For the text-containing cell, return its midpoint in (x, y) coordinate format. 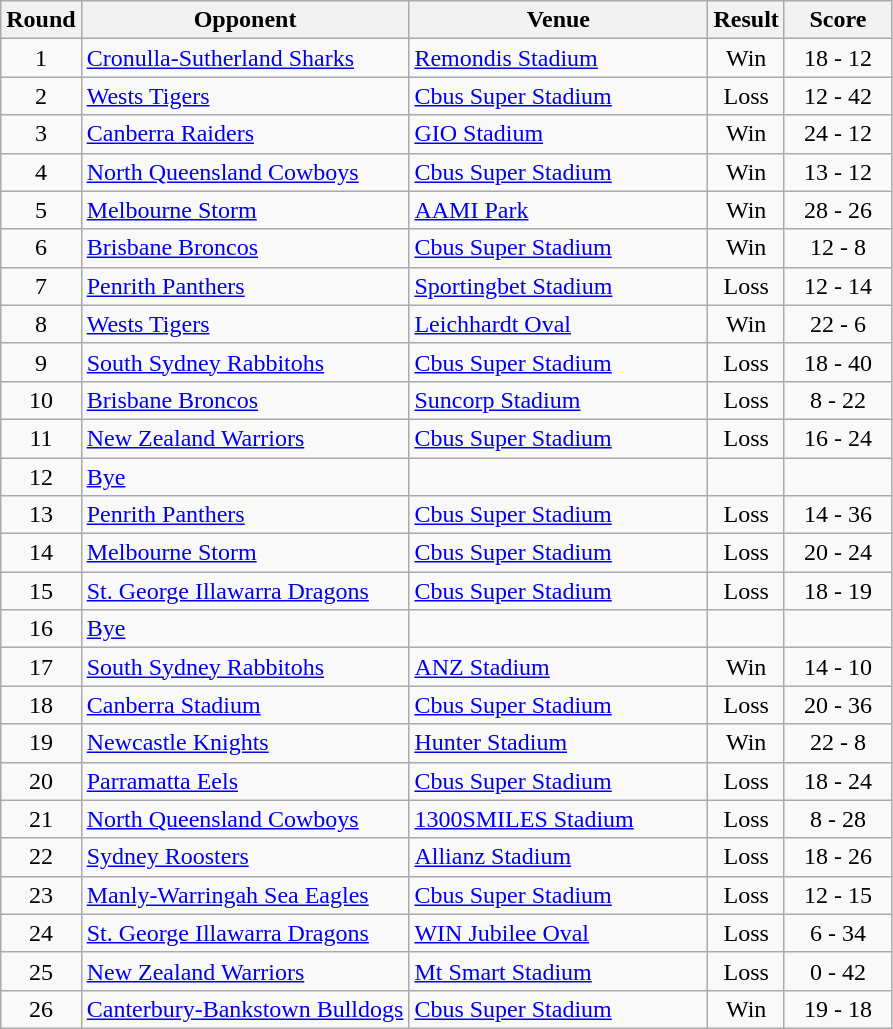
18 - 19 (838, 591)
10 (41, 400)
Manly-Warringah Sea Eagles (245, 895)
Suncorp Stadium (558, 400)
8 - 22 (838, 400)
11 (41, 438)
12 - 15 (838, 895)
14 - 36 (838, 515)
Cronulla-Sutherland Sharks (245, 58)
9 (41, 362)
7 (41, 286)
Result (746, 20)
Allianz Stadium (558, 857)
0 - 42 (838, 971)
6 - 34 (838, 933)
Remondis Stadium (558, 58)
Round (41, 20)
Canberra Stadium (245, 705)
5 (41, 210)
18 (41, 705)
8 - 28 (838, 819)
26 (41, 1009)
12 - 8 (838, 248)
18 - 12 (838, 58)
Parramatta Eels (245, 781)
Sydney Roosters (245, 857)
18 - 40 (838, 362)
14 (41, 553)
20 (41, 781)
21 (41, 819)
17 (41, 667)
20 - 24 (838, 553)
22 (41, 857)
12 - 14 (838, 286)
3 (41, 134)
Sportingbet Stadium (558, 286)
19 - 18 (838, 1009)
AAMI Park (558, 210)
13 (41, 515)
Canberra Raiders (245, 134)
Mt Smart Stadium (558, 971)
25 (41, 971)
24 (41, 933)
1 (41, 58)
24 - 12 (838, 134)
1300SMILES Stadium (558, 819)
15 (41, 591)
2 (41, 96)
Venue (558, 20)
Canterbury-Bankstown Bulldogs (245, 1009)
16 - 24 (838, 438)
14 - 10 (838, 667)
Newcastle Knights (245, 743)
22 - 6 (838, 324)
23 (41, 895)
4 (41, 172)
WIN Jubilee Oval (558, 933)
Opponent (245, 20)
20 - 36 (838, 705)
19 (41, 743)
8 (41, 324)
Score (838, 20)
12 - 42 (838, 96)
18 - 26 (838, 857)
12 (41, 477)
13 - 12 (838, 172)
16 (41, 629)
28 - 26 (838, 210)
18 - 24 (838, 781)
Hunter Stadium (558, 743)
GIO Stadium (558, 134)
6 (41, 248)
22 - 8 (838, 743)
Leichhardt Oval (558, 324)
ANZ Stadium (558, 667)
